Scan for the cell matching the given text and deliver its [X, Y] coordinate at center. 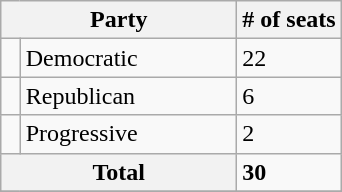
Total [119, 172]
6 [289, 96]
Republican [128, 96]
Party [119, 20]
Progressive [128, 134]
30 [289, 172]
# of seats [289, 20]
2 [289, 134]
22 [289, 58]
Democratic [128, 58]
